Detect which cell encompasses the target text, then output its (x, y) center coordinate. 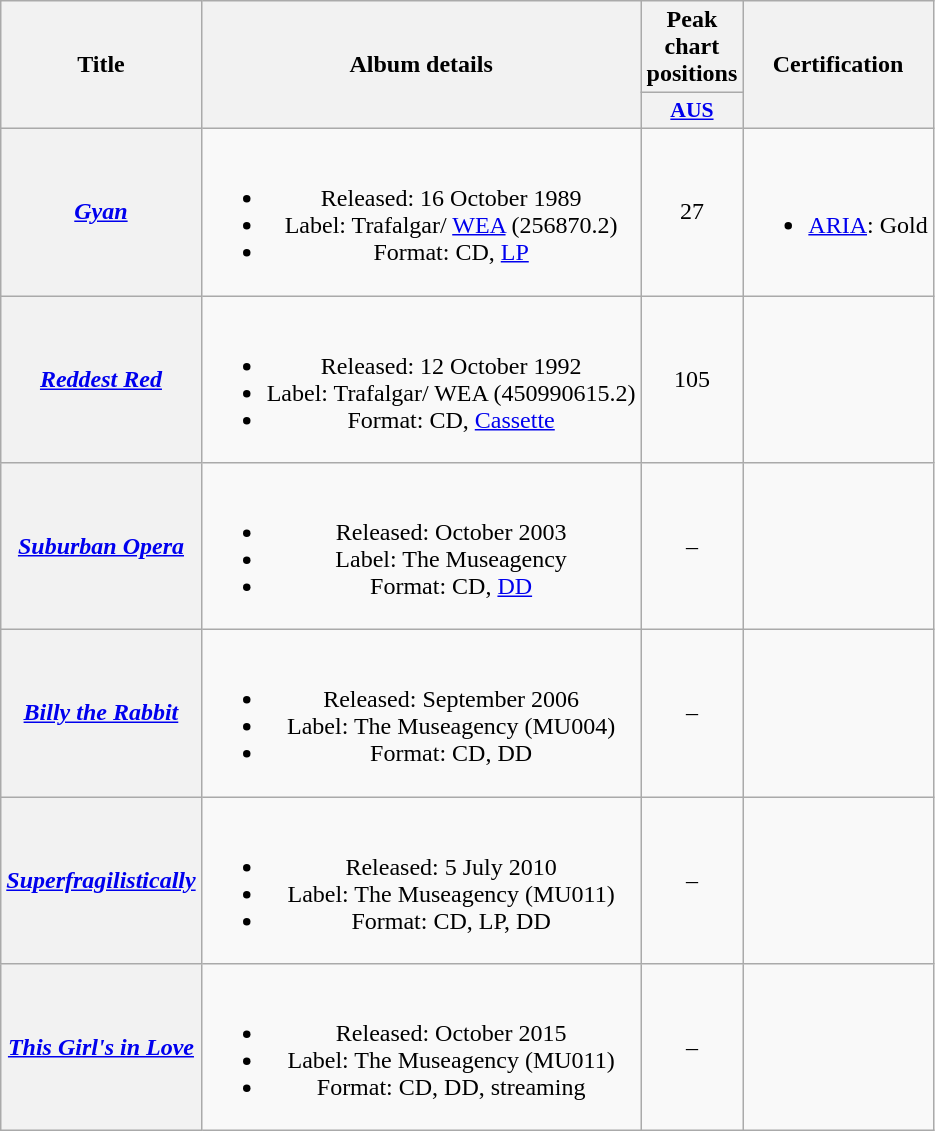
ARIA: Gold (838, 212)
Album details (421, 65)
Title (101, 65)
27 (692, 212)
Reddest Red (101, 380)
Suburban Opera (101, 546)
Released: 5 July 2010Label: The Museagency (MU011)Format: CD, LP, DD (421, 880)
Released: 16 October 1989Label: Trafalgar/ WEA (256870.2)Format: CD, LP (421, 212)
AUS (692, 111)
Released: October 2015Label: The Museagency (MU011)Format: CD, DD, streaming (421, 1048)
Billy the Rabbit (101, 714)
Peak chart positions (692, 47)
Released: 12 October 1992Label: Trafalgar/ WEA (450990615.2)Format: CD, Cassette (421, 380)
Superfragilistically (101, 880)
Certification (838, 65)
Gyan (101, 212)
105 (692, 380)
Released: September 2006Label: The Museagency (MU004)Format: CD, DD (421, 714)
Released: October 2003Label: The MuseagencyFormat: CD, DD (421, 546)
This Girl's in Love (101, 1048)
